Pinpoint the cell where the given text exists, returning its [x, y] midpoint coordinate. 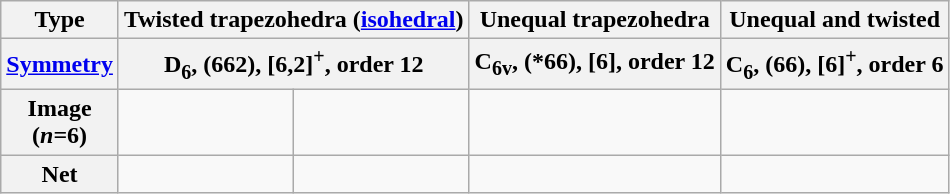
Twisted trapezohedra (isohedral) [294, 20]
D6, (662), [6,2]+, order 12 [294, 64]
Net [60, 174]
Type [60, 20]
Image(n=6) [60, 122]
Unequal trapezohedra [594, 20]
Symmetry [60, 64]
Unequal and twisted [834, 20]
C6, (66), [6]+, order 6 [834, 64]
C6v, (*66), [6], order 12 [594, 64]
